Return the [x, y] coordinate for the center point of the cell that contains the specified text.  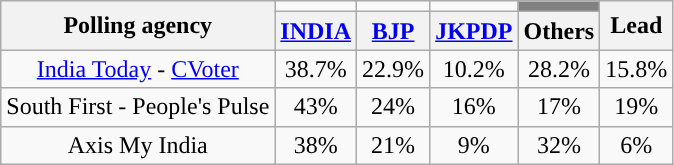
17% [559, 107]
INDIA [316, 31]
19% [636, 107]
43% [316, 107]
South First - People's Pulse [138, 107]
38% [316, 145]
22.9% [394, 69]
38.7% [316, 69]
28.2% [559, 69]
Axis My India [138, 145]
16% [474, 107]
24% [394, 107]
India Today - CVoter [138, 69]
9% [474, 145]
15.8% [636, 69]
Others [559, 31]
Polling agency [138, 26]
BJP [394, 31]
Lead [636, 26]
32% [559, 145]
6% [636, 145]
21% [394, 145]
10.2% [474, 69]
JKPDP [474, 31]
